Return the [X, Y] coordinate for the center point of the cell that contains the specified text.  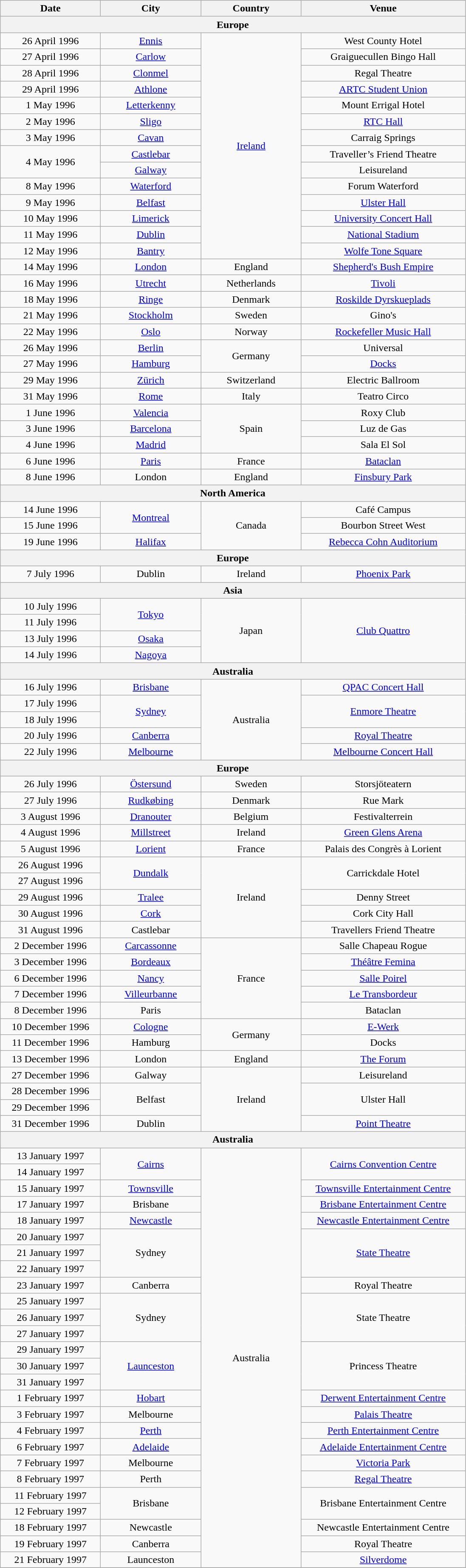
31 January 1997 [51, 1382]
Carlow [151, 57]
17 July 1996 [51, 703]
Ennis [151, 41]
7 February 1997 [51, 1463]
Café Campus [383, 510]
3 May 1996 [51, 138]
Lorient [151, 849]
17 January 1997 [51, 1204]
Athlone [151, 89]
21 January 1997 [51, 1253]
31 December 1996 [51, 1123]
Princess Theatre [383, 1366]
Letterkenny [151, 105]
Canada [251, 526]
Shepherd's Bush Empire [383, 267]
Silverdome [383, 1560]
3 June 1996 [51, 428]
8 December 1996 [51, 1011]
Country [251, 8]
4 May 1996 [51, 162]
Adelaide Entertainment Centre [383, 1447]
Derwent Entertainment Centre [383, 1398]
The Forum [383, 1059]
Mount Errigal Hotel [383, 105]
29 August 1996 [51, 897]
QPAC Concert Hall [383, 687]
1 February 1997 [51, 1398]
19 June 1996 [51, 542]
29 December 1996 [51, 1107]
Nancy [151, 978]
Norway [251, 332]
23 January 1997 [51, 1285]
8 May 1996 [51, 186]
Club Quattro [383, 631]
7 December 1996 [51, 994]
Cairns [151, 1164]
26 July 1996 [51, 784]
Roxy Club [383, 412]
Gino's [383, 315]
30 January 1997 [51, 1366]
Belgium [251, 816]
26 August 1996 [51, 865]
27 July 1996 [51, 800]
13 July 1996 [51, 639]
Le Transbordeur [383, 994]
Salle Chapeau Rogue [383, 946]
Cairns Convention Centre [383, 1164]
Berlin [151, 348]
26 May 1996 [51, 348]
22 May 1996 [51, 332]
City [151, 8]
14 June 1996 [51, 510]
Halifax [151, 542]
Forum Waterford [383, 186]
6 June 1996 [51, 461]
14 January 1997 [51, 1172]
27 January 1997 [51, 1334]
4 August 1996 [51, 833]
Universal [383, 348]
Dundalk [151, 873]
Valencia [151, 412]
Tralee [151, 897]
Townsville [151, 1188]
Théâtre Femina [383, 962]
Netherlands [251, 283]
Cologne [151, 1027]
Stockholm [151, 315]
Festivalterrein [383, 816]
Luz de Gas [383, 428]
Rebecca Cohn Auditorium [383, 542]
Victoria Park [383, 1463]
Carraig Springs [383, 138]
Cork [151, 913]
20 July 1996 [51, 736]
Asia [233, 590]
Osaka [151, 639]
Carcassonne [151, 946]
21 February 1997 [51, 1560]
Madrid [151, 445]
11 February 1997 [51, 1495]
Denny Street [383, 897]
Venue [383, 8]
27 December 1996 [51, 1075]
Wolfe Tone Square [383, 251]
10 May 1996 [51, 219]
11 December 1996 [51, 1043]
26 January 1997 [51, 1317]
16 July 1996 [51, 687]
Utrecht [151, 283]
22 January 1997 [51, 1269]
3 February 1997 [51, 1414]
Östersund [151, 784]
Graiguecullen Bingo Hall [383, 57]
12 May 1996 [51, 251]
Limerick [151, 219]
Villeurbanne [151, 994]
Rome [151, 396]
West County Hotel [383, 41]
9 May 1996 [51, 203]
Cork City Hall [383, 913]
University Concert Hall [383, 219]
Travellers Friend Theatre [383, 929]
Phoenix Park [383, 574]
19 February 1997 [51, 1544]
5 August 1996 [51, 849]
13 January 1997 [51, 1156]
Spain [251, 428]
Tivoli [383, 283]
E-Werk [383, 1027]
30 August 1996 [51, 913]
Rockefeller Music Hall [383, 332]
Storsjöteatern [383, 784]
Palais des Congrès à Lorient [383, 849]
Ringe [151, 299]
Italy [251, 396]
Cavan [151, 138]
28 April 1996 [51, 73]
27 August 1996 [51, 881]
1 May 1996 [51, 105]
Roskilde Dyrskueplads [383, 299]
Sligo [151, 121]
Rue Mark [383, 800]
3 August 1996 [51, 816]
2 December 1996 [51, 946]
RTC Hall [383, 121]
21 May 1996 [51, 315]
6 December 1996 [51, 978]
Point Theatre [383, 1123]
16 May 1996 [51, 283]
Barcelona [151, 428]
Bourbon Street West [383, 526]
18 July 1996 [51, 720]
Hobart [151, 1398]
Nagoya [151, 655]
31 August 1996 [51, 929]
28 December 1996 [51, 1091]
12 February 1997 [51, 1512]
7 July 1996 [51, 574]
31 May 1996 [51, 396]
Finsbury Park [383, 477]
4 June 1996 [51, 445]
Green Glens Arena [383, 833]
Salle Poirel [383, 978]
Dranouter [151, 816]
Oslo [151, 332]
Electric Ballroom [383, 380]
Japan [251, 631]
Bantry [151, 251]
13 December 1996 [51, 1059]
2 May 1996 [51, 121]
Townsville Entertainment Centre [383, 1188]
26 April 1996 [51, 41]
National Stadium [383, 235]
29 April 1996 [51, 89]
29 May 1996 [51, 380]
18 May 1996 [51, 299]
10 July 1996 [51, 606]
Perth Entertainment Centre [383, 1430]
27 April 1996 [51, 57]
Zürich [151, 380]
25 January 1997 [51, 1301]
4 February 1997 [51, 1430]
22 July 1996 [51, 752]
ARTC Student Union [383, 89]
18 January 1997 [51, 1220]
14 July 1996 [51, 655]
Millstreet [151, 833]
Palais Theatre [383, 1414]
Traveller’s Friend Theatre [383, 154]
3 December 1996 [51, 962]
18 February 1997 [51, 1528]
Adelaide [151, 1447]
Switzerland [251, 380]
10 December 1996 [51, 1027]
29 January 1997 [51, 1350]
6 February 1997 [51, 1447]
Enmore Theatre [383, 711]
Date [51, 8]
27 May 1996 [51, 364]
Waterford [151, 186]
Clonmel [151, 73]
14 May 1996 [51, 267]
20 January 1997 [51, 1237]
11 July 1996 [51, 622]
15 June 1996 [51, 526]
Sala El Sol [383, 445]
Rudkøbing [151, 800]
8 February 1997 [51, 1479]
Bordeaux [151, 962]
11 May 1996 [51, 235]
Carrickdale Hotel [383, 873]
Tokyo [151, 614]
15 January 1997 [51, 1188]
Melbourne Concert Hall [383, 752]
Montreal [151, 518]
8 June 1996 [51, 477]
North America [233, 493]
Teatro Circo [383, 396]
1 June 1996 [51, 412]
